Return the [x, y] coordinate for the center point of the cell that contains the specified text.  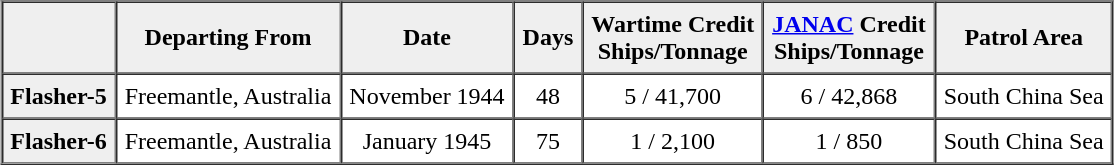
Days [548, 38]
Date [426, 38]
Flasher-5 [58, 96]
5 / 41,700 [672, 96]
1 / 2,100 [672, 140]
November 1944 [426, 96]
6 / 42,868 [849, 96]
JANAC CreditShips/Tonnage [849, 38]
January 1945 [426, 140]
48 [548, 96]
Patrol Area [1024, 38]
75 [548, 140]
1 / 850 [849, 140]
Flasher-6 [58, 140]
Wartime CreditShips/Tonnage [672, 38]
Departing From [228, 38]
